Return (x, y) of the center of cell containing provided text 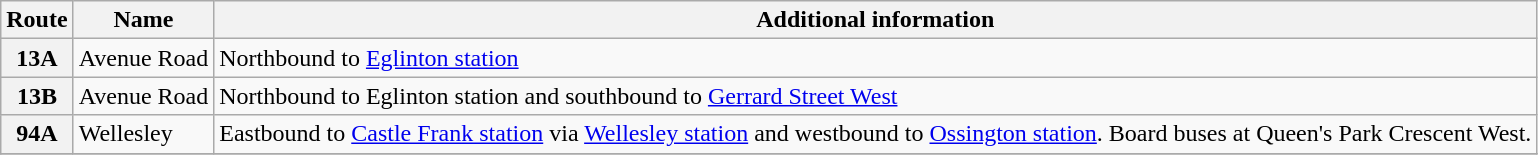
Northbound to Eglinton station and southbound to Gerrard Street West (876, 96)
Northbound to Eglinton station (876, 58)
Additional information (876, 20)
Wellesley (144, 134)
94A (37, 134)
Name (144, 20)
13B (37, 96)
Route (37, 20)
13A (37, 58)
Eastbound to Castle Frank station via Wellesley station and westbound to Ossington station. Board buses at Queen's Park Crescent West. (876, 134)
